Provide the (X, Y) coordinate of the cell's center where the given text is located.  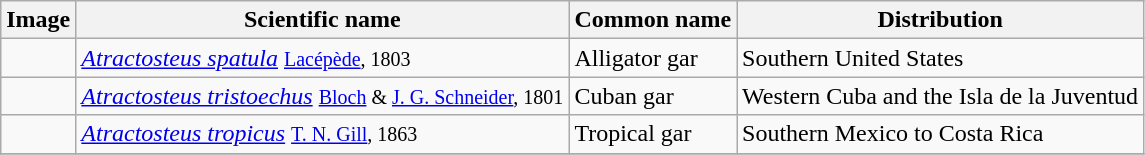
Atractosteus spatula Lacépède, 1803 (322, 58)
Western Cuba and the Isla de la Juventud (940, 96)
Common name (653, 20)
Alligator gar (653, 58)
Distribution (940, 20)
Cuban gar (653, 96)
Atractosteus tropicus T. N. Gill, 1863 (322, 134)
Image (38, 20)
Southern Mexico to Costa Rica (940, 134)
Southern United States (940, 58)
Tropical gar (653, 134)
Scientific name (322, 20)
Atractosteus tristoechus Bloch & J. G. Schneider, 1801 (322, 96)
